Return (x, y) of the center of cell containing provided text 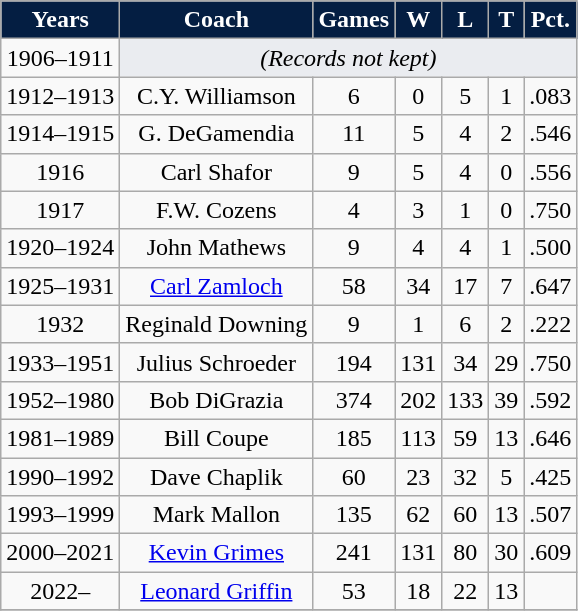
23 (418, 477)
Dave Chaplik (216, 477)
.546 (550, 134)
1917 (60, 210)
3 (418, 210)
C.Y. Williamson (216, 96)
32 (466, 477)
Pct. (550, 20)
Bob DiGrazia (216, 400)
Mark Mallon (216, 515)
G. DeGamendia (216, 134)
58 (354, 286)
18 (418, 591)
7 (506, 286)
1981–1989 (60, 438)
.507 (550, 515)
1906–1911 (60, 58)
241 (354, 553)
Julius Schroeder (216, 362)
.646 (550, 438)
22 (466, 591)
80 (466, 553)
Years (60, 20)
1933–1951 (60, 362)
Carl Zamloch (216, 286)
Leonard Griffin (216, 591)
11 (354, 134)
Kevin Grimes (216, 553)
1914–1915 (60, 134)
W (418, 20)
Coach (216, 20)
1932 (60, 324)
1925–1931 (60, 286)
F.W. Cozens (216, 210)
.609 (550, 553)
202 (418, 400)
John Mathews (216, 248)
Carl Shafor (216, 172)
T (506, 20)
1920–1924 (60, 248)
53 (354, 591)
1990–1992 (60, 477)
133 (466, 400)
Games (354, 20)
1993–1999 (60, 515)
.556 (550, 172)
1912–1913 (60, 96)
59 (466, 438)
113 (418, 438)
.083 (550, 96)
39 (506, 400)
Reginald Downing (216, 324)
.592 (550, 400)
17 (466, 286)
(Records not kept) (348, 58)
29 (506, 362)
.500 (550, 248)
194 (354, 362)
62 (418, 515)
Bill Coupe (216, 438)
135 (354, 515)
185 (354, 438)
.222 (550, 324)
.425 (550, 477)
30 (506, 553)
374 (354, 400)
1952–1980 (60, 400)
2000–2021 (60, 553)
2022– (60, 591)
L (466, 20)
1916 (60, 172)
.647 (550, 286)
